For the text-containing cell, return its midpoint in [X, Y] coordinate format. 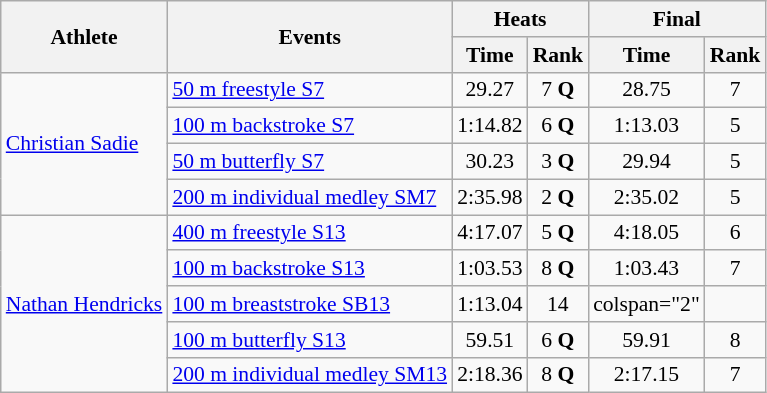
Athlete [84, 36]
28.75 [646, 90]
Final [676, 19]
Events [310, 36]
Christian Sadie [84, 143]
50 m freestyle S7 [310, 90]
1:14.82 [490, 126]
8 [736, 340]
29.27 [490, 90]
2:35.02 [646, 197]
3 Q [558, 162]
400 m freestyle S13 [310, 233]
2:18.36 [490, 375]
colspan="2" [646, 304]
100 m backstroke S13 [310, 269]
14 [558, 304]
200 m individual medley SM7 [310, 197]
100 m backstroke S7 [310, 126]
1:03.53 [490, 269]
200 m individual medley SM13 [310, 375]
4:18.05 [646, 233]
2:17.15 [646, 375]
2 Q [558, 197]
59.91 [646, 340]
2:35.98 [490, 197]
1:13.03 [646, 126]
30.23 [490, 162]
29.94 [646, 162]
50 m butterfly S7 [310, 162]
Nathan Hendricks [84, 304]
Heats [520, 19]
1:13.04 [490, 304]
1:03.43 [646, 269]
59.51 [490, 340]
100 m breaststroke SB13 [310, 304]
5 Q [558, 233]
100 m butterfly S13 [310, 340]
4:17.07 [490, 233]
7 Q [558, 90]
6 [736, 233]
